Identify which cell holds the provided text, then report its [x, y] central coordinate. 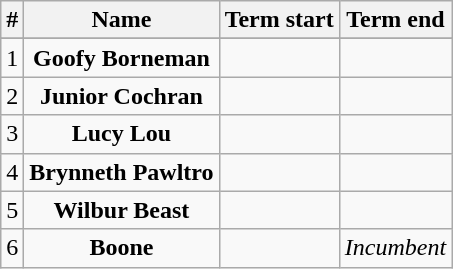
1 [12, 58]
Brynneth Pawltro [122, 172]
3 [12, 134]
# [12, 20]
Wilbur Beast [122, 210]
Goofy Borneman [122, 58]
4 [12, 172]
Lucy Lou [122, 134]
5 [12, 210]
Junior Cochran [122, 96]
Term start [279, 20]
2 [12, 96]
Name [122, 20]
Incumbent [395, 248]
6 [12, 248]
Boone [122, 248]
Term end [395, 20]
